Determine the [X, Y] coordinate at the center of the cell enclosing the given text.  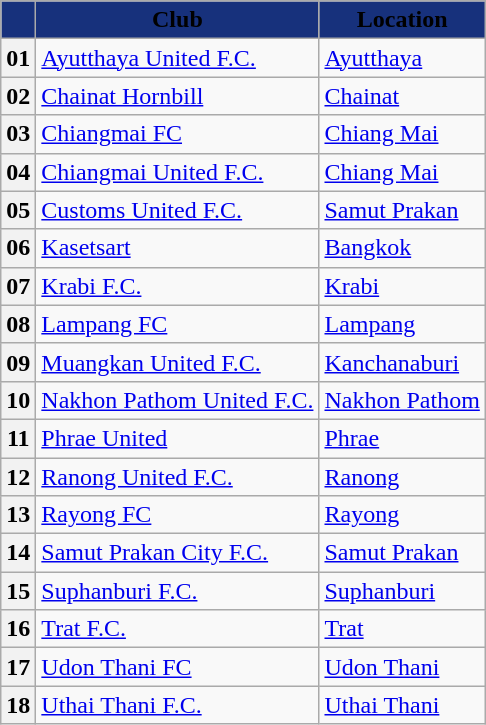
18 [18, 705]
Nakhon Pathom [402, 400]
03 [18, 134]
16 [18, 629]
Suphanburi F.C. [178, 591]
Ayutthaya [402, 58]
Nakhon Pathom United F.C. [178, 400]
Chiangmai FC [178, 134]
Krabi [402, 286]
Customs United F.C. [178, 210]
Chiangmai United F.C. [178, 172]
Uthai Thani [402, 705]
Phrae United [178, 438]
Udon Thani FC [178, 667]
08 [18, 324]
06 [18, 248]
10 [18, 400]
Ranong [402, 477]
Lampang [402, 324]
14 [18, 553]
13 [18, 515]
Ayutthaya United F.C. [178, 58]
Chainat [402, 96]
12 [18, 477]
Muangkan United F.C. [178, 362]
Lampang FC [178, 324]
Ranong United F.C. [178, 477]
Uthai Thani F.C. [178, 705]
Club [178, 20]
Chainat Hornbill [178, 96]
04 [18, 172]
Trat [402, 629]
Samut Prakan City F.C. [178, 553]
Suphanburi [402, 591]
01 [18, 58]
Bangkok [402, 248]
15 [18, 591]
Location [402, 20]
11 [18, 438]
02 [18, 96]
17 [18, 667]
Rayong FC [178, 515]
Kasetsart [178, 248]
Udon Thani [402, 667]
Krabi F.C. [178, 286]
Phrae [402, 438]
Rayong [402, 515]
07 [18, 286]
Kanchanaburi [402, 362]
05 [18, 210]
Trat F.C. [178, 629]
09 [18, 362]
